Determine the [x, y] coordinate at the center of the cell enclosing the given text.  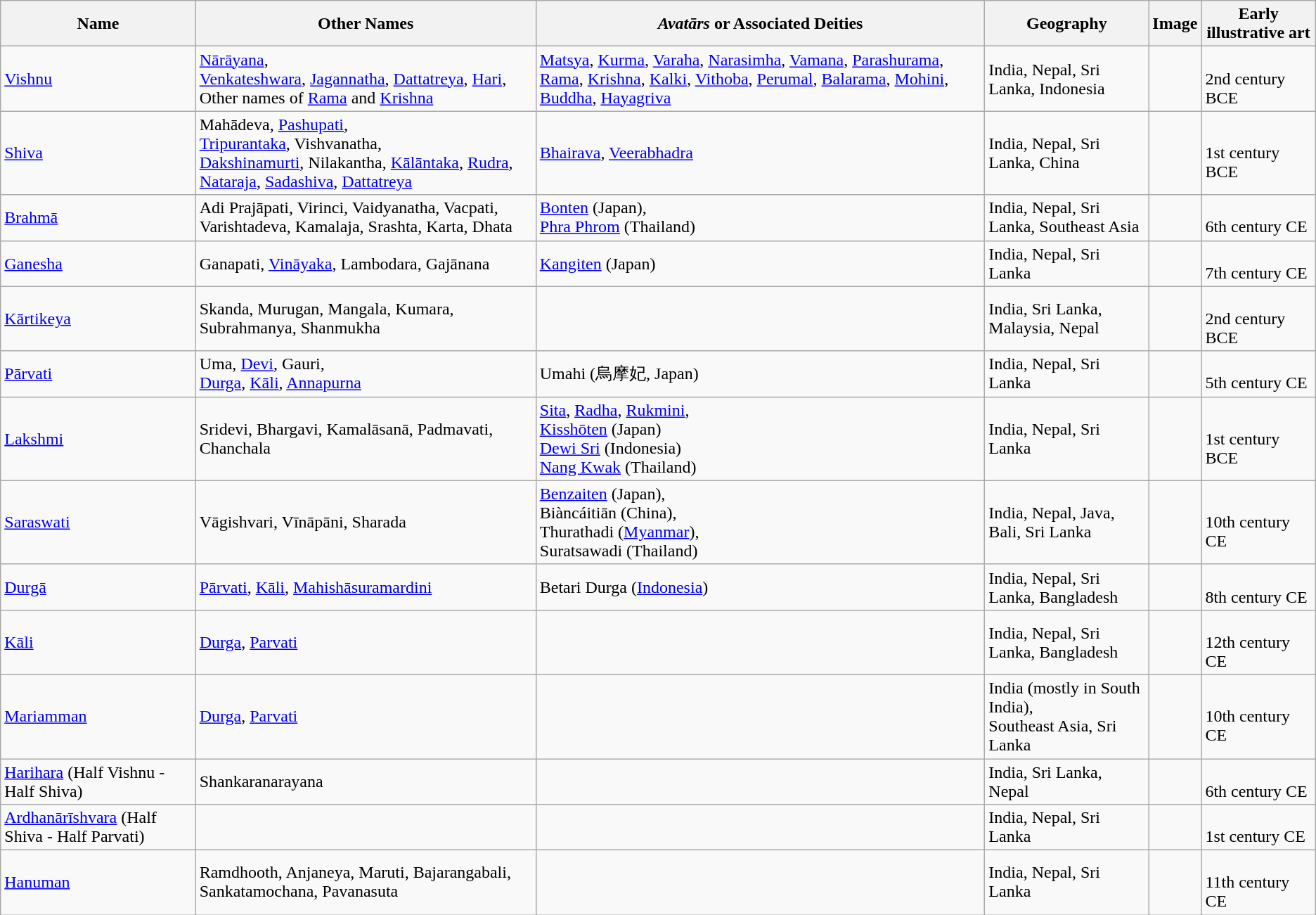
India (mostly in South India),Southeast Asia, Sri Lanka [1067, 716]
Benzaiten (Japan),Biàncáitiān (China),Thurathadi (Myanmar),Suratsawadi (Thailand) [761, 522]
Ramdhooth, Anjaneya, Maruti, Bajarangabali, Sankatamochana, Pavanasuta [366, 883]
Shiva [98, 153]
Betari Durga (Indonesia) [761, 587]
Shankaranarayana [366, 781]
India, Nepal, Sri Lanka, Southeast Asia [1067, 218]
Skanda, Murugan, Mangala, Kumara, Subrahmanya, Shanmukha [366, 319]
Geography [1067, 24]
7th century CE [1258, 263]
Durgā [98, 587]
Pārvati, Kāli, Mahishāsuramardini [366, 587]
Ganesha [98, 263]
Saraswati [98, 522]
India, Nepal, Sri Lanka, Indonesia [1067, 79]
Sita, Radha, Rukmini,Kisshōten (Japan)Dewi Sri (Indonesia)Nang Kwak (Thailand) [761, 439]
Sridevi, Bhargavi, Kamalāsanā, Padmavati, Chanchala [366, 439]
India, Sri Lanka, Malaysia, Nepal [1067, 319]
Name [98, 24]
12th century CE [1258, 642]
Kārtikeya [98, 319]
Uma, Devi, Gauri,Durga, Kāli, Annapurna [366, 374]
Mahādeva, Pashupati,Tripurantaka, Vishvanatha,Dakshinamurti, Nilakantha, Kālāntaka, Rudra, Nataraja, Sadashiva, Dattatreya [366, 153]
Adi Prajāpati, Virinci, Vaidyanatha, Vacpati, Varishtadeva, Kamalaja, Srashta, Karta, Dhata [366, 218]
11th century CE [1258, 883]
Kāli [98, 642]
Other Names [366, 24]
Image [1175, 24]
5th century CE [1258, 374]
8th century CE [1258, 587]
Lakshmi [98, 439]
India, Sri Lanka, Nepal [1067, 781]
Harihara (Half Vishnu - Half Shiva) [98, 781]
Avatārs or Associated Deities [761, 24]
Vāgishvari, Vīnāpāni, Sharada [366, 522]
Vishnu [98, 79]
India, Nepal, Sri Lanka, China [1067, 153]
India, Nepal, Java, Bali, Sri Lanka [1067, 522]
Nārāyana, Venkateshwara, Jagannatha, Dattatreya, Hari, Other names of Rama and Krishna [366, 79]
1st century CE [1258, 827]
Ganapati, Vināyaka, Lambodara, Gajānana [366, 263]
Pārvati [98, 374]
Ardhanārīshvara (Half Shiva - Half Parvati) [98, 827]
Mariamman [98, 716]
Hanuman [98, 883]
Bonten (Japan),Phra Phrom (Thailand) [761, 218]
Umahi (烏摩妃, Japan) [761, 374]
Bhairava, Veerabhadra [761, 153]
Kangiten (Japan) [761, 263]
Brahmā [98, 218]
Early illustrative art [1258, 24]
Matsya, Kurma, Varaha, Narasimha, Vamana, Parashurama, Rama, Krishna, Kalki, Vithoba, Perumal, Balarama, Mohini, Buddha, Hayagriva [761, 79]
